Search for the cell housing the specified text and yield its (X, Y) center coordinate. 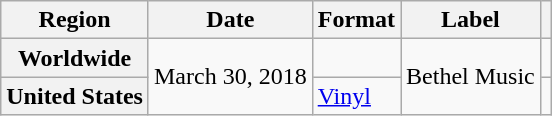
Format (356, 20)
Worldwide (75, 58)
Date (230, 20)
Label (471, 20)
Bethel Music (471, 77)
Region (75, 20)
United States (75, 96)
Vinyl (356, 96)
March 30, 2018 (230, 77)
